For the text-containing cell, return its midpoint in [X, Y] coordinate format. 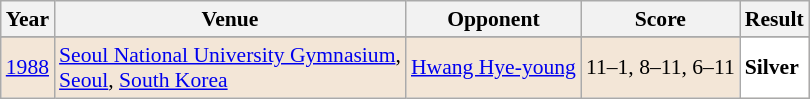
Result [774, 19]
Year [28, 19]
Seoul National University Gymnasium,Seoul, South Korea [230, 68]
Silver [774, 68]
11–1, 8–11, 6–11 [660, 68]
Opponent [494, 19]
1988 [28, 68]
Hwang Hye-young [494, 68]
Venue [230, 19]
Score [660, 19]
